Capture the cell that displays the provided text and extract its (x, y) central coordinate. 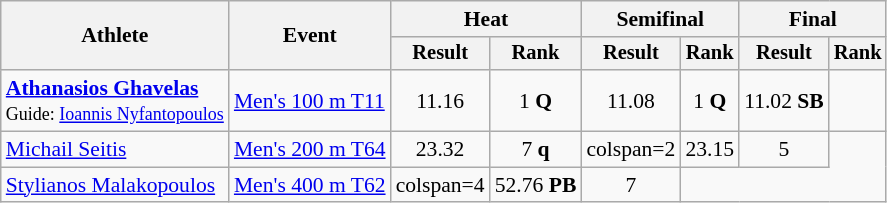
7 q (536, 150)
Athanasios GhavelasGuide: Ioannis Nyfantopoulos (115, 100)
Event (310, 36)
colspan=4 (440, 185)
Men's 100 m T11 (310, 100)
Stylianos Malakopoulos (115, 185)
Michail Seitis (115, 150)
Athlete (115, 36)
Men's 400 m T62 (310, 185)
colspan=2 (630, 150)
11.02 SB (784, 100)
23.15 (710, 150)
52.76 PB (536, 185)
11.16 (440, 100)
23.32 (440, 150)
Final (812, 19)
5 (784, 150)
11.08 (630, 100)
Heat (486, 19)
Men's 200 m T64 (310, 150)
7 (630, 185)
Semifinal (660, 19)
